Pinpoint the cell where the given text exists, returning its [X, Y] midpoint coordinate. 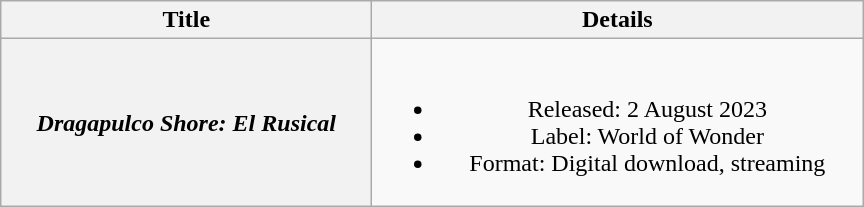
Details [618, 20]
Released: 2 August 2023Label: World of WonderFormat: Digital download, streaming [618, 122]
Title [186, 20]
Dragapulco Shore: El Rusical [186, 122]
